Search for the cell housing the specified text and yield its (x, y) center coordinate. 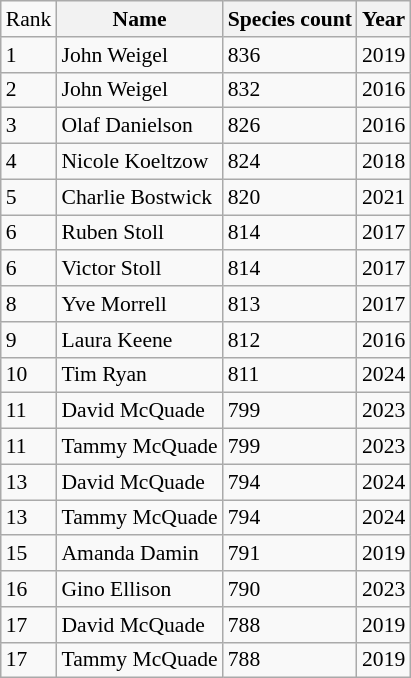
Charlie Bostwick (139, 197)
3 (29, 126)
790 (290, 589)
15 (29, 554)
826 (290, 126)
Tim Ryan (139, 375)
Name (139, 19)
824 (290, 162)
Year (384, 19)
Ruben Stoll (139, 233)
Species count (290, 19)
16 (29, 589)
836 (290, 55)
832 (290, 90)
813 (290, 304)
820 (290, 197)
Victor Stoll (139, 269)
811 (290, 375)
791 (290, 554)
Yve Morrell (139, 304)
Gino Ellison (139, 589)
Rank (29, 19)
Olaf Danielson (139, 126)
812 (290, 340)
5 (29, 197)
8 (29, 304)
Amanda Damin (139, 554)
1 (29, 55)
2021 (384, 197)
9 (29, 340)
Nicole Koeltzow (139, 162)
2018 (384, 162)
10 (29, 375)
2 (29, 90)
Laura Keene (139, 340)
4 (29, 162)
